Identify which cell holds the provided text, then report its [X, Y] central coordinate. 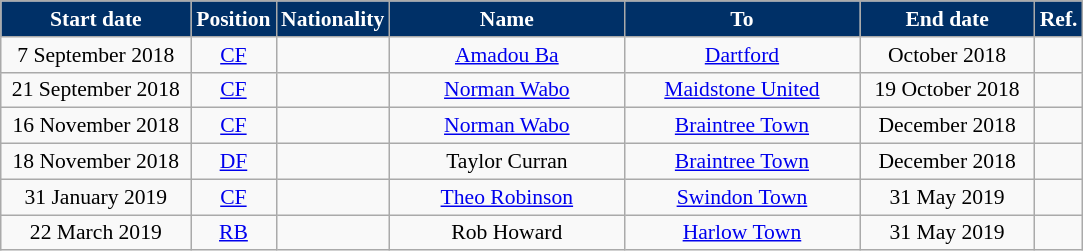
Theo Robinson [506, 197]
31 January 2019 [96, 197]
19 October 2018 [948, 90]
RB [234, 233]
Harlow Town [742, 233]
To [742, 19]
22 March 2019 [96, 233]
21 September 2018 [96, 90]
Rob Howard [506, 233]
Swindon Town [742, 197]
7 September 2018 [96, 55]
Dartford [742, 55]
Maidstone United [742, 90]
Nationality [332, 19]
16 November 2018 [96, 126]
October 2018 [948, 55]
18 November 2018 [96, 162]
End date [948, 19]
Position [234, 19]
Name [506, 19]
Start date [96, 19]
Ref. [1059, 19]
DF [234, 162]
Taylor Curran [506, 162]
Amadou Ba [506, 55]
